Output the (x, y) coordinate of the center of the cell containing the given text.  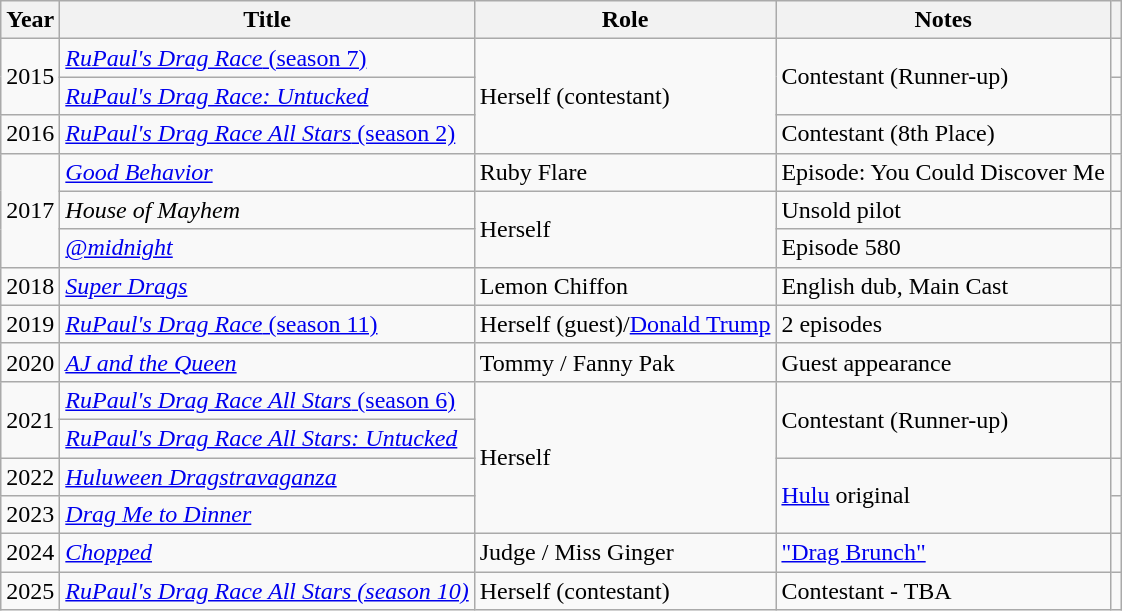
Judge / Miss Ginger (625, 553)
Lemon Chiffon (625, 286)
2024 (30, 553)
2018 (30, 286)
2 episodes (943, 324)
AJ and the Queen (267, 362)
2025 (30, 591)
2021 (30, 419)
English dub, Main Cast (943, 286)
2019 (30, 324)
2022 (30, 477)
2016 (30, 134)
Year (30, 20)
Tommy / Fanny Pak (625, 362)
RuPaul's Drag Race All Stars (season 2) (267, 134)
@midnight (267, 248)
RuPaul's Drag Race All Stars: Untucked (267, 438)
Guest appearance (943, 362)
House of Mayhem (267, 210)
Title (267, 20)
RuPaul's Drag Race All Stars (season 6) (267, 400)
"Drag Brunch" (943, 553)
2020 (30, 362)
RuPaul's Drag Race (season 11) (267, 324)
Notes (943, 20)
Contestant (8th Place) (943, 134)
Super Drags (267, 286)
Chopped (267, 553)
Ruby Flare (625, 172)
Episode: You Could Discover Me (943, 172)
Role (625, 20)
Herself (guest)/Donald Trump (625, 324)
RuPaul's Drag Race All Stars (season 10) (267, 591)
Unsold pilot (943, 210)
2017 (30, 210)
Huluween Dragstravaganza (267, 477)
2015 (30, 77)
2023 (30, 515)
Contestant - TBA (943, 591)
Episode 580 (943, 248)
Hulu original (943, 496)
RuPaul's Drag Race (season 7) (267, 58)
Drag Me to Dinner (267, 515)
RuPaul's Drag Race: Untucked (267, 96)
Good Behavior (267, 172)
